Output the (X, Y) coordinate of the center of the cell containing the given text.  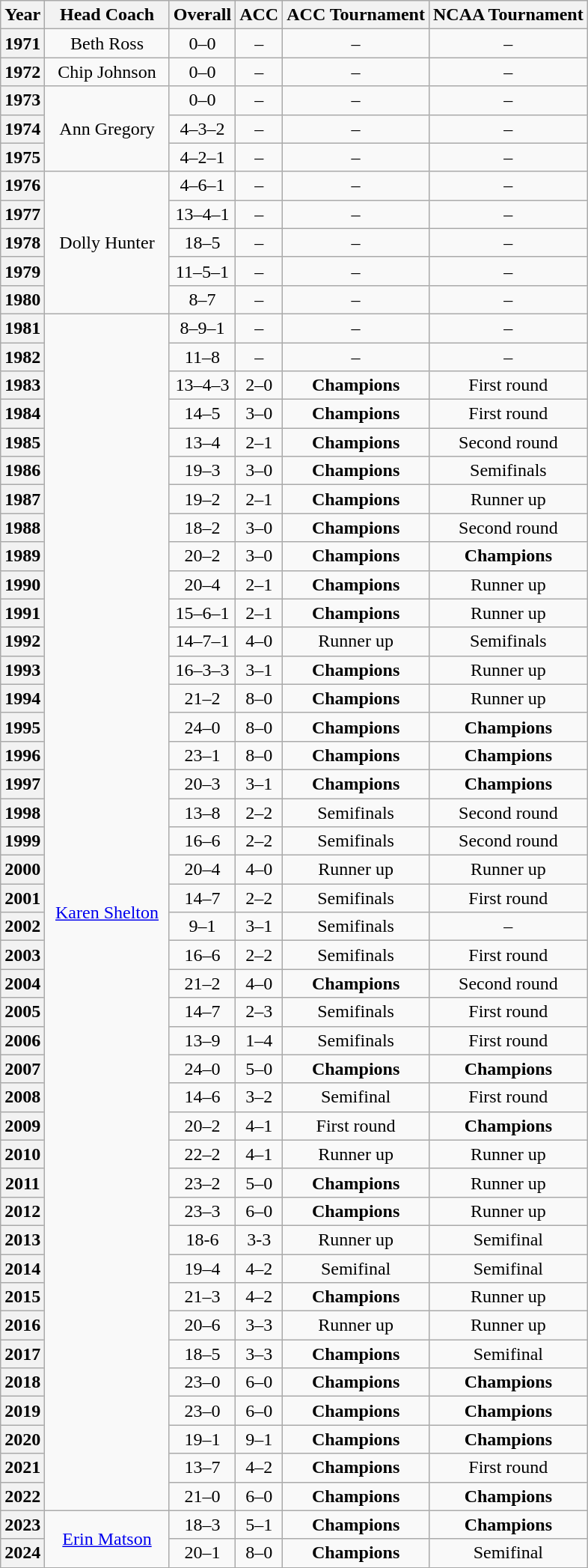
2008 (22, 1097)
18–3 (202, 1525)
20–1 (202, 1553)
14–7–1 (202, 641)
Ann Gregory (107, 129)
Dolly Hunter (107, 242)
1997 (22, 784)
1992 (22, 641)
3-3 (259, 1239)
14–5 (202, 414)
1–4 (259, 1040)
13–8 (202, 812)
1980 (22, 299)
18-6 (202, 1239)
2014 (22, 1269)
23–2 (202, 1183)
2006 (22, 1040)
21–3 (202, 1297)
2017 (22, 1354)
1998 (22, 812)
1984 (22, 414)
1989 (22, 556)
22–2 (202, 1154)
1988 (22, 528)
13–4 (202, 442)
2018 (22, 1382)
2003 (22, 955)
14–6 (202, 1097)
1985 (22, 442)
20–6 (202, 1326)
2007 (22, 1069)
13–9 (202, 1040)
2001 (22, 898)
2012 (22, 1211)
1978 (22, 242)
2015 (22, 1297)
1993 (22, 670)
1982 (22, 357)
8–7 (202, 299)
13–4–3 (202, 385)
11–5–1 (202, 271)
19–3 (202, 471)
1995 (22, 727)
8–9–1 (202, 328)
Overall (202, 15)
NCAA Tournament (508, 15)
2000 (22, 870)
Year (22, 15)
1987 (22, 499)
1977 (22, 214)
1975 (22, 157)
2022 (22, 1496)
1991 (22, 613)
23–3 (202, 1211)
1979 (22, 271)
2021 (22, 1468)
1971 (22, 43)
ACC (259, 15)
2011 (22, 1183)
2010 (22, 1154)
1983 (22, 385)
ACC Tournament (356, 15)
Beth Ross (107, 43)
4–2–1 (202, 157)
Chip Johnson (107, 72)
3–2 (259, 1097)
Erin Matson (107, 1539)
2024 (22, 1553)
5–1 (259, 1525)
2009 (22, 1126)
2–0 (259, 385)
16–3–3 (202, 670)
19–4 (202, 1269)
19–2 (202, 499)
1990 (22, 585)
21–0 (202, 1496)
4–3–2 (202, 129)
2023 (22, 1525)
1973 (22, 100)
2–3 (259, 1012)
1999 (22, 841)
2002 (22, 927)
1994 (22, 698)
15–6–1 (202, 613)
2019 (22, 1411)
4–6–1 (202, 186)
2020 (22, 1439)
1981 (22, 328)
2013 (22, 1239)
2004 (22, 983)
19–1 (202, 1439)
2016 (22, 1326)
23–1 (202, 755)
1972 (22, 72)
18–2 (202, 528)
1986 (22, 471)
1996 (22, 755)
11–8 (202, 357)
1974 (22, 129)
2005 (22, 1012)
13–7 (202, 1468)
Karen Shelton (107, 912)
Head Coach (107, 15)
1976 (22, 186)
20–3 (202, 784)
13–4–1 (202, 214)
